Identify which cell holds the provided text, then report its (X, Y) central coordinate. 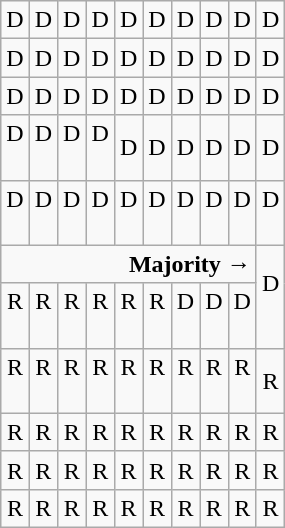
Majority → (129, 264)
